Extract the (X, Y) coordinate from the center of the cell holding the provided text.  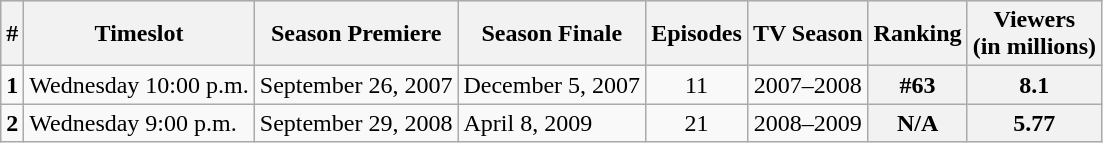
N/A (918, 123)
April 8, 2009 (552, 123)
#63 (918, 85)
September 29, 2008 (356, 123)
5.77 (1034, 123)
2008–2009 (808, 123)
Season Finale (552, 34)
2007–2008 (808, 85)
Wednesday 9:00 p.m. (139, 123)
11 (697, 85)
TV Season (808, 34)
Viewers(in millions) (1034, 34)
Episodes (697, 34)
# (12, 34)
Wednesday 10:00 p.m. (139, 85)
21 (697, 123)
Ranking (918, 34)
Timeslot (139, 34)
September 26, 2007 (356, 85)
2 (12, 123)
December 5, 2007 (552, 85)
Season Premiere (356, 34)
8.1 (1034, 85)
1 (12, 85)
